Extract the (x, y) coordinate from the center of the cell holding the provided text.  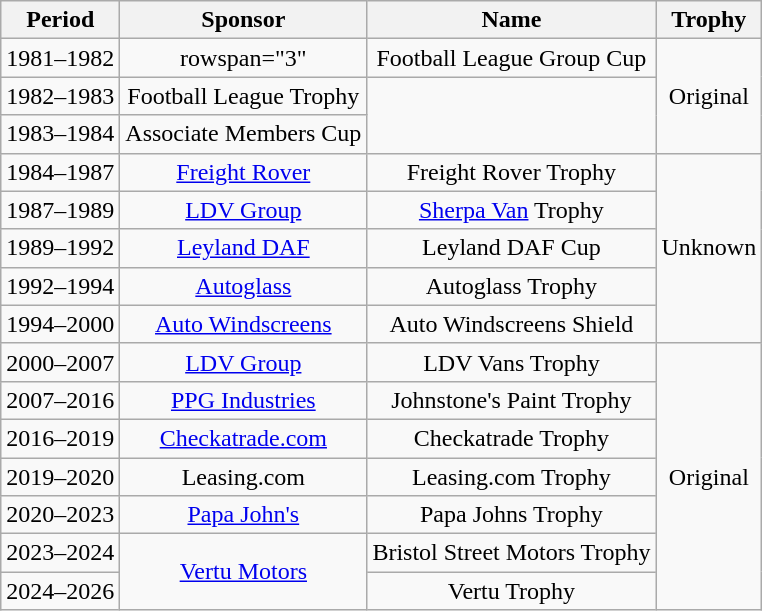
1982–1983 (60, 96)
1981–1982 (60, 58)
Freight Rover (244, 172)
2024–2026 (60, 591)
2019–2020 (60, 477)
2020–2023 (60, 515)
2016–2019 (60, 438)
rowspan="3" (244, 58)
2007–2016 (60, 400)
Football League Group Cup (512, 58)
Bristol Street Motors Trophy (512, 553)
1987–1989 (60, 210)
Papa Johns Trophy (512, 515)
1989–1992 (60, 248)
Football League Trophy (244, 96)
Autoglass (244, 286)
PPG Industries (244, 400)
Unknown (709, 248)
Autoglass Trophy (512, 286)
Vertu Trophy (512, 591)
Leyland DAF (244, 248)
Name (512, 20)
Checkatrade Trophy (512, 438)
2023–2024 (60, 553)
1984–1987 (60, 172)
Associate Members Cup (244, 134)
Trophy (709, 20)
Freight Rover Trophy (512, 172)
Leasing.com Trophy (512, 477)
Vertu Motors (244, 572)
Sponsor (244, 20)
Leyland DAF Cup (512, 248)
Checkatrade.com (244, 438)
2000–2007 (60, 362)
1983–1984 (60, 134)
Auto Windscreens (244, 324)
Leasing.com (244, 477)
1994–2000 (60, 324)
LDV Vans Trophy (512, 362)
Johnstone's Paint Trophy (512, 400)
Period (60, 20)
Auto Windscreens Shield (512, 324)
Sherpa Van Trophy (512, 210)
1992–1994 (60, 286)
Papa John's (244, 515)
